Output the [x, y] coordinate of the center of the cell containing the given text.  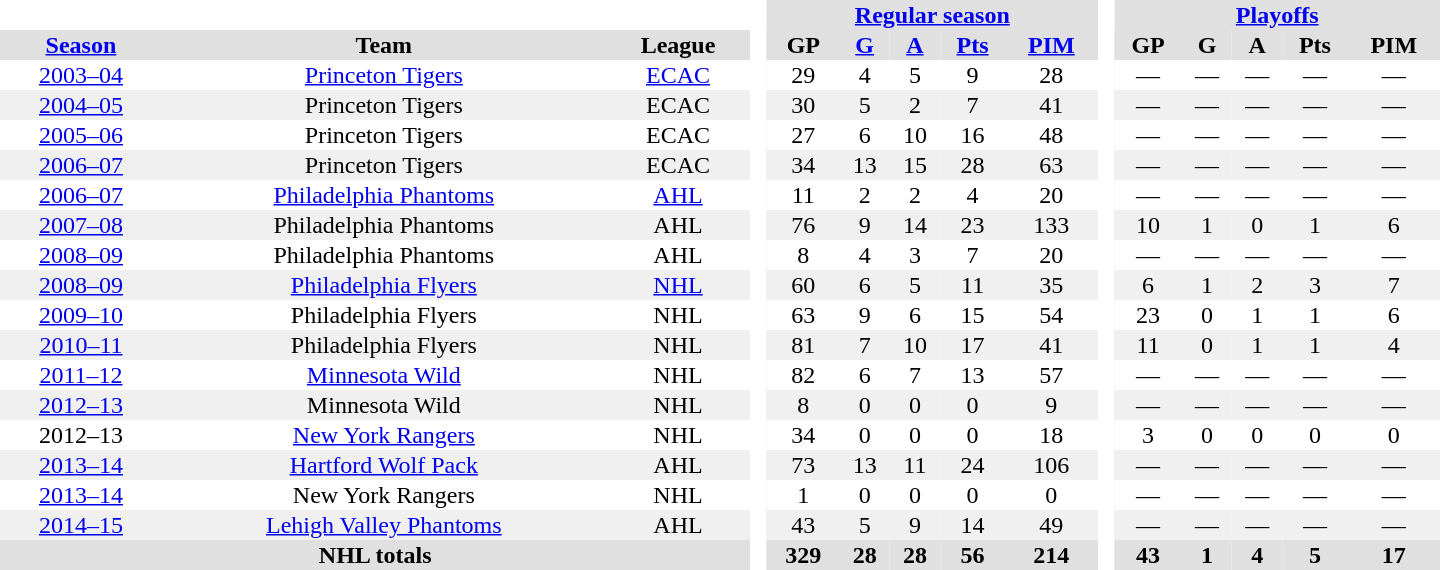
Regular season [932, 15]
NHL totals [375, 555]
60 [804, 285]
2005–06 [81, 135]
29 [804, 75]
Team [384, 45]
329 [804, 555]
48 [1051, 135]
81 [804, 345]
Playoffs [1277, 15]
Lehigh Valley Phantoms [384, 525]
214 [1051, 555]
27 [804, 135]
54 [1051, 315]
133 [1051, 225]
30 [804, 105]
56 [972, 555]
2007–08 [81, 225]
49 [1051, 525]
2004–05 [81, 105]
106 [1051, 465]
2003–04 [81, 75]
82 [804, 375]
2010–11 [81, 345]
2014–15 [81, 525]
2009–10 [81, 315]
2011–12 [81, 375]
Season [81, 45]
League [678, 45]
16 [972, 135]
76 [804, 225]
18 [1051, 435]
35 [1051, 285]
57 [1051, 375]
24 [972, 465]
Hartford Wolf Pack [384, 465]
73 [804, 465]
